For the text-containing cell, return its midpoint in [x, y] coordinate format. 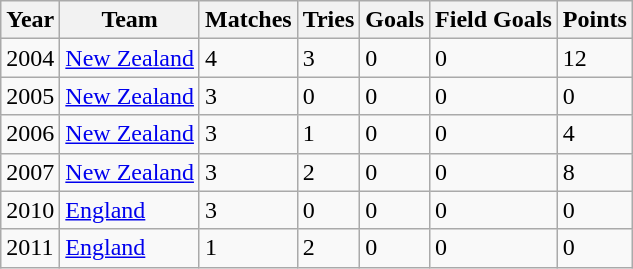
2006 [30, 134]
2010 [30, 210]
2011 [30, 248]
2007 [30, 172]
Goals [395, 20]
Tries [328, 20]
2005 [30, 96]
Team [130, 20]
12 [594, 58]
Points [594, 20]
Field Goals [494, 20]
2004 [30, 58]
Year [30, 20]
Matches [248, 20]
8 [594, 172]
